Search for the cell housing the specified text and yield its (X, Y) center coordinate. 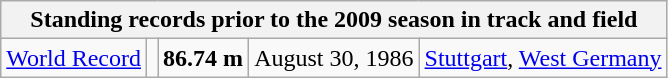
86.74 m (204, 58)
World Record (74, 58)
Standing records prior to the 2009 season in track and field (334, 20)
Stuttgart, West Germany (543, 58)
August 30, 1986 (334, 58)
